Return [X, Y] of the center of cell containing provided text 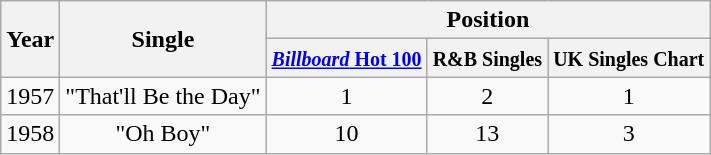
UK Singles Chart [629, 58]
2 [487, 96]
3 [629, 134]
Billboard Hot 100 [346, 58]
1957 [30, 96]
R&B Singles [487, 58]
"Oh Boy" [163, 134]
1958 [30, 134]
13 [487, 134]
"That'll Be the Day" [163, 96]
Year [30, 39]
Position [488, 20]
Single [163, 39]
10 [346, 134]
